Detect which cell encompasses the target text, then output its [x, y] center coordinate. 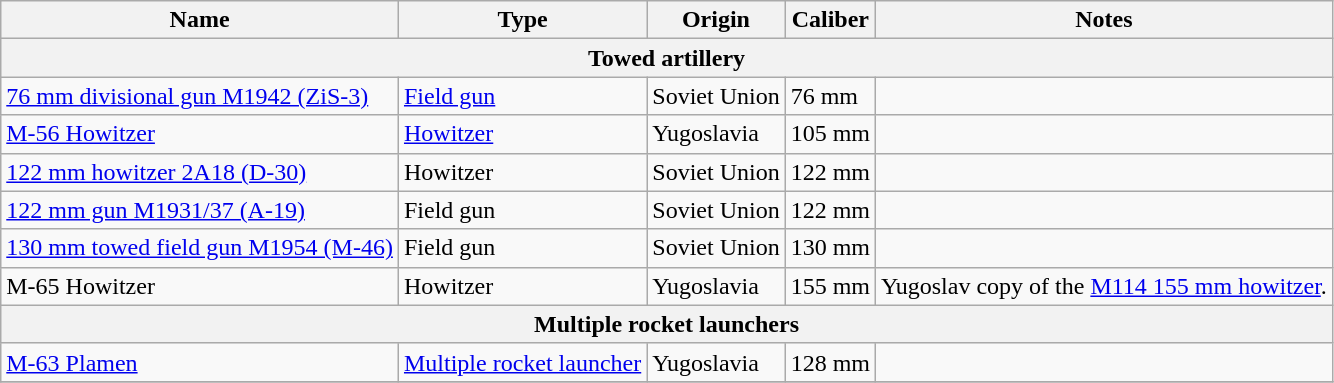
Type [522, 20]
76 mm [830, 96]
76 mm divisional gun M1942 (ZiS-3) [200, 96]
122 mm gun M1931/37 (A-19) [200, 210]
Name [200, 20]
M-65 Howitzer [200, 286]
Towed artillery [667, 58]
Multiple rocket launcher [522, 362]
Notes [1104, 20]
130 mm [830, 248]
Yugoslav copy of the M114 155 mm howitzer. [1104, 286]
155 mm [830, 286]
130 mm towed field gun M1954 (M-46) [200, 248]
105 mm [830, 134]
M-56 Howitzer [200, 134]
Multiple rocket launchers [667, 324]
M-63 Plamen [200, 362]
122 mm howitzer 2A18 (D-30) [200, 172]
Origin [716, 20]
128 mm [830, 362]
Caliber [830, 20]
